Capture the cell that displays the provided text and extract its (x, y) central coordinate. 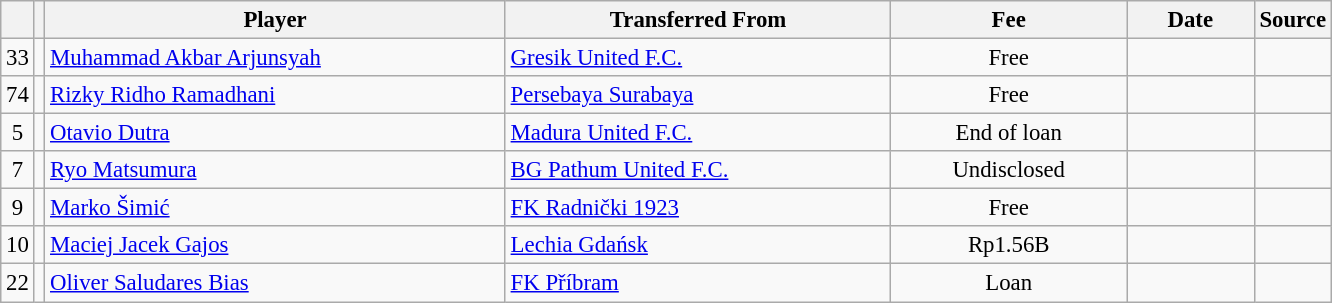
BG Pathum United F.C. (698, 170)
Undisclosed (1009, 170)
Oliver Saludares Bias (276, 283)
Gresik United F.C. (698, 58)
Marko Šimić (276, 208)
33 (18, 58)
9 (18, 208)
Transferred From (698, 20)
FK Příbram (698, 283)
7 (18, 170)
Otavio Dutra (276, 133)
Rizky Ridho Ramadhani (276, 95)
Madura United F.C. (698, 133)
74 (18, 95)
22 (18, 283)
Rp1.56B (1009, 245)
Ryo Matsumura (276, 170)
End of loan (1009, 133)
5 (18, 133)
Maciej Jacek Gajos (276, 245)
Loan (1009, 283)
Source (1292, 20)
10 (18, 245)
Player (276, 20)
Date (1190, 20)
Fee (1009, 20)
Muhammad Akbar Arjunsyah (276, 58)
FK Radnički 1923 (698, 208)
Persebaya Surabaya (698, 95)
Lechia Gdańsk (698, 245)
